Detect which cell encompasses the target text, then output its [x, y] center coordinate. 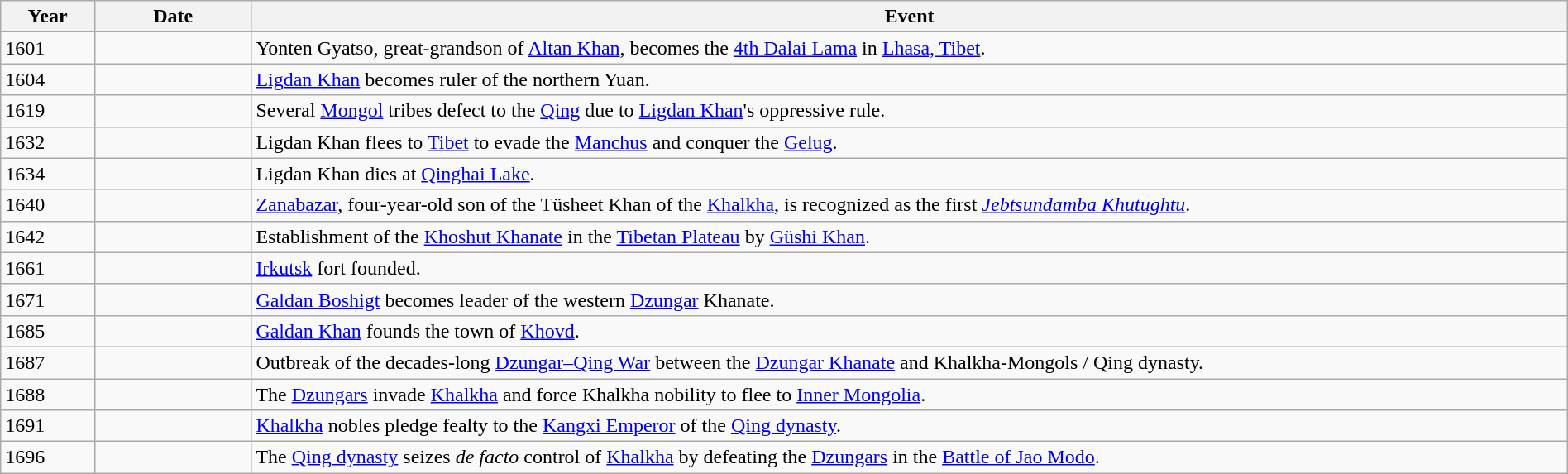
Yonten Gyatso, great-grandson of Altan Khan, becomes the 4th Dalai Lama in Lhasa, Tibet. [910, 48]
Khalkha nobles pledge fealty to the Kangxi Emperor of the Qing dynasty. [910, 426]
1696 [48, 457]
Galdan Khan founds the town of Khovd. [910, 331]
The Dzungars invade Khalkha and force Khalkha nobility to flee to Inner Mongolia. [910, 395]
Several Mongol tribes defect to the Qing due to Ligdan Khan's oppressive rule. [910, 111]
Outbreak of the decades-long Dzungar–Qing War between the Dzungar Khanate and Khalkha-Mongols / Qing dynasty. [910, 362]
Establishment of the Khoshut Khanate in the Tibetan Plateau by Güshi Khan. [910, 237]
1642 [48, 237]
1640 [48, 205]
Event [910, 17]
1634 [48, 174]
Zanabazar, four-year-old son of the Tüsheet Khan of the Khalkha, is recognized as the first Jebtsundamba Khutughtu. [910, 205]
1619 [48, 111]
The Qing dynasty seizes de facto control of Khalkha by defeating the Dzungars in the Battle of Jao Modo. [910, 457]
1671 [48, 299]
1685 [48, 331]
Irkutsk fort founded. [910, 268]
Ligdan Khan becomes ruler of the northern Yuan. [910, 79]
Date [172, 17]
1632 [48, 142]
Galdan Boshigt becomes leader of the western Dzungar Khanate. [910, 299]
1604 [48, 79]
1601 [48, 48]
Year [48, 17]
1688 [48, 395]
1661 [48, 268]
Ligdan Khan dies at Qinghai Lake. [910, 174]
1691 [48, 426]
1687 [48, 362]
Ligdan Khan flees to Tibet to evade the Manchus and conquer the Gelug. [910, 142]
